Identify which cell holds the provided text, then report its [X, Y] central coordinate. 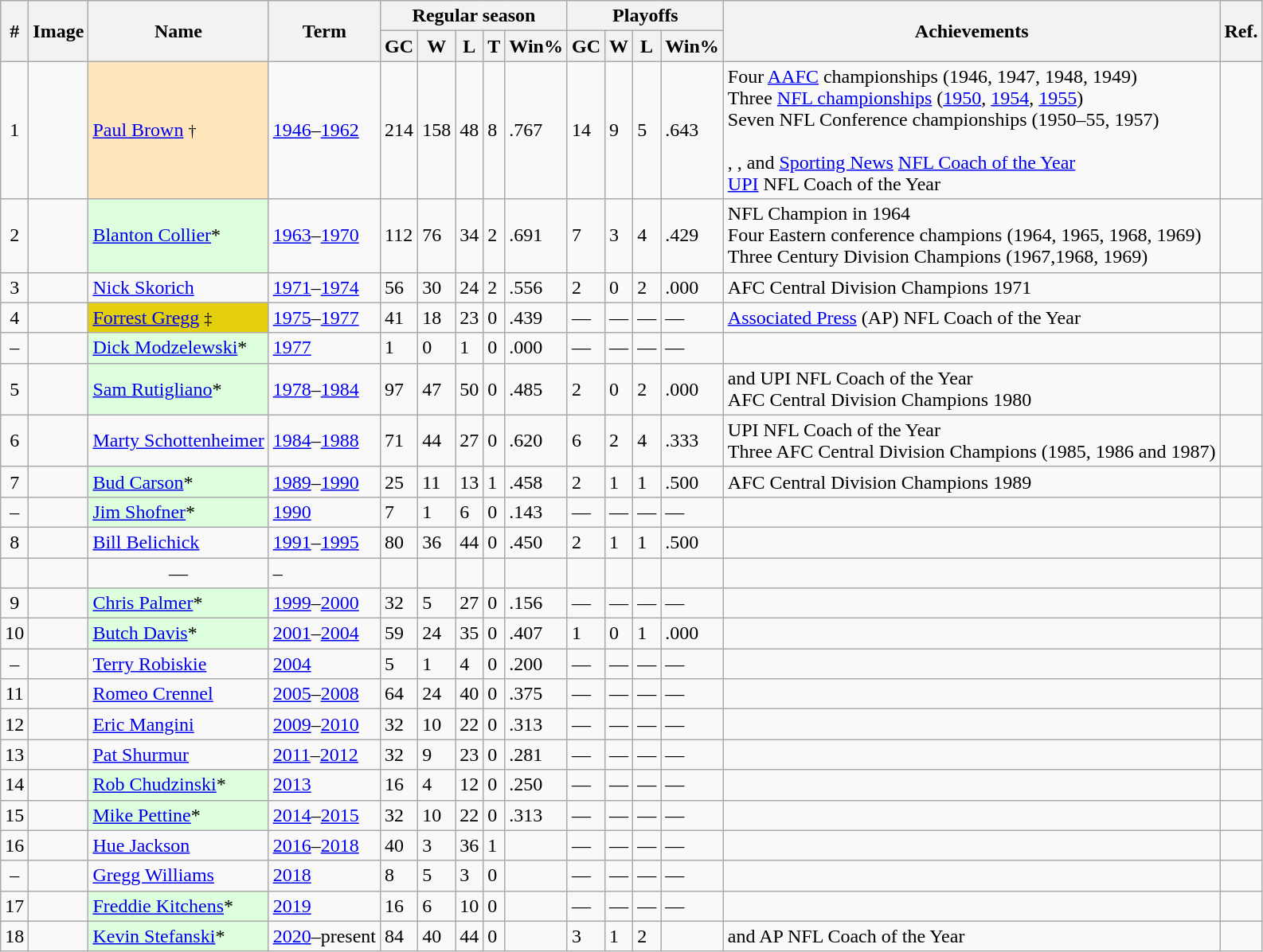
2020–present [324, 936]
.691 [537, 236]
76 [436, 236]
Eric Mangini [178, 724]
30 [436, 287]
2004 [324, 664]
.458 [537, 482]
80 [400, 542]
.556 [537, 287]
34 [470, 236]
2018 [324, 876]
Kevin Stefanski* [178, 936]
Paul Brown † [178, 131]
Image [59, 31]
Hue Jackson [178, 845]
48 [470, 131]
2009–2010 [324, 724]
.250 [537, 785]
112 [400, 236]
Rob Chudzinski* [178, 785]
Playoffs [645, 16]
Bud Carson* [178, 482]
Achievements [972, 31]
Terry Robiskie [178, 664]
.333 [693, 441]
.143 [537, 512]
Gregg Williams [178, 876]
Forrest Gregg ‡ [178, 318]
Dick Modzelewski* [178, 348]
.450 [537, 542]
.767 [537, 131]
1991–1995 [324, 542]
.281 [537, 755]
2016–2018 [324, 845]
214 [400, 131]
.429 [693, 236]
1978–1984 [324, 388]
2005–2008 [324, 694]
.200 [537, 664]
50 [470, 388]
71 [400, 441]
15 [14, 815]
.375 [537, 694]
Butch Davis* [178, 634]
25 [400, 482]
.439 [537, 318]
2019 [324, 906]
NFL Champion in 1964 Four Eastern conference champions (1964, 1965, 1968, 1969)Three Century Division Champions (1967,1968, 1969) [972, 236]
41 [400, 318]
1971–1974 [324, 287]
1999–2000 [324, 603]
Marty Schottenheimer [178, 441]
.620 [537, 441]
35 [470, 634]
Nick Skorich [178, 287]
1946–1962 [324, 131]
2001–2004 [324, 634]
17 [14, 906]
AFC Central Division Champions 1971 [972, 287]
56 [400, 287]
Pat Shurmur [178, 755]
Regular season [475, 16]
Term [324, 31]
1984–1988 [324, 441]
1975–1977 [324, 318]
Blanton Collier* [178, 236]
Jim Shofner* [178, 512]
47 [436, 388]
2013 [324, 785]
1990 [324, 512]
84 [400, 936]
and UPI NFL Coach of the Year AFC Central Division Champions 1980 [972, 388]
Chris Palmer* [178, 603]
Mike Pettine* [178, 815]
# [14, 31]
.407 [537, 634]
.156 [537, 603]
Freddie Kitchens* [178, 906]
64 [400, 694]
158 [436, 131]
Romeo Crennel [178, 694]
97 [400, 388]
1977 [324, 348]
59 [400, 634]
.643 [693, 131]
UPI NFL Coach of the YearThree AFC Central Division Champions (1985, 1986 and 1987) [972, 441]
Sam Rutigliano* [178, 388]
Name [178, 31]
Bill Belichick [178, 542]
AFC Central Division Champions 1989 [972, 482]
2014–2015 [324, 815]
and AP NFL Coach of the Year [972, 936]
Ref. [1241, 31]
2011–2012 [324, 755]
1963–1970 [324, 236]
1989–1990 [324, 482]
.485 [537, 388]
Associated Press (AP) NFL Coach of the Year [972, 318]
T [494, 46]
